Output the (X, Y) coordinate of the center of the cell containing the given text.  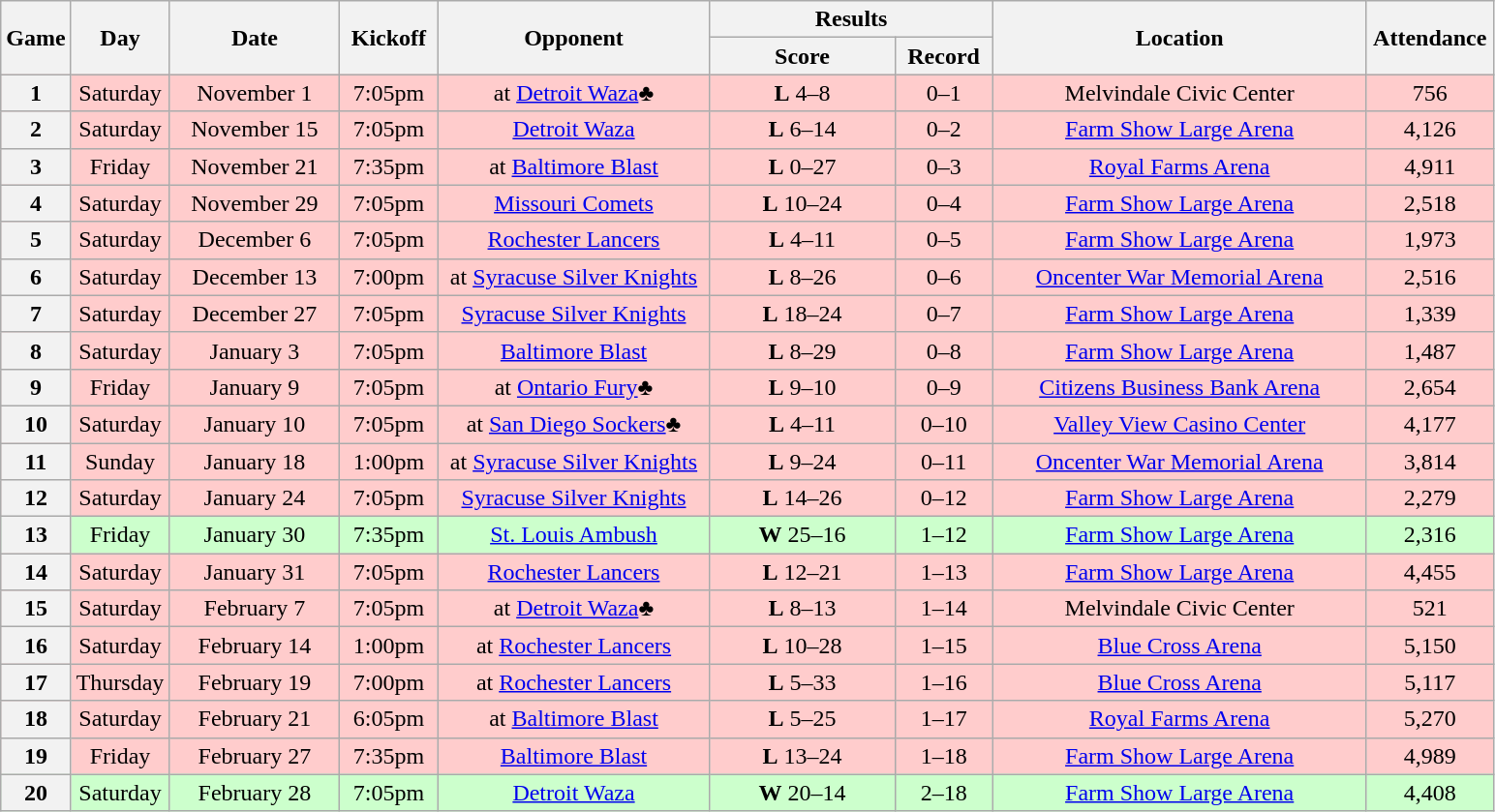
4,455 (1429, 572)
0–1 (943, 93)
4,989 (1429, 756)
0–2 (943, 130)
November 15 (255, 130)
L 6–14 (802, 130)
Location (1179, 38)
L 12–21 (802, 572)
L 9–24 (802, 462)
1–13 (943, 572)
16 (36, 646)
November 21 (255, 166)
9 (36, 387)
February 21 (255, 719)
L 8–29 (802, 350)
Valley View Casino Center (1179, 424)
11 (36, 462)
January 9 (255, 387)
15 (36, 609)
5,150 (1429, 646)
Score (802, 56)
Date (255, 38)
5 (36, 240)
L 4–8 (802, 93)
2,316 (1429, 535)
at Ontario Fury♣ (573, 387)
January 31 (255, 572)
L 8–13 (802, 609)
1,339 (1429, 314)
February 14 (255, 646)
0–5 (943, 240)
3 (36, 166)
0–8 (943, 350)
L 5–25 (802, 719)
1–12 (943, 535)
January 10 (255, 424)
5,270 (1429, 719)
0–12 (943, 498)
Game (36, 38)
521 (1429, 609)
L 0–27 (802, 166)
17 (36, 682)
0–6 (943, 277)
0–9 (943, 387)
2 (36, 130)
1–17 (943, 719)
Results (851, 19)
November 1 (255, 93)
L 10–24 (802, 203)
L 8–26 (802, 277)
14 (36, 572)
3,814 (1429, 462)
1–18 (943, 756)
L 10–28 (802, 646)
Missouri Comets (573, 203)
12 (36, 498)
4 (36, 203)
St. Louis Ambush (573, 535)
20 (36, 793)
January 3 (255, 350)
January 18 (255, 462)
1–14 (943, 609)
Kickoff (389, 38)
10 (36, 424)
2,518 (1429, 203)
November 29 (255, 203)
L 9–10 (802, 387)
1,973 (1429, 240)
2,654 (1429, 387)
January 24 (255, 498)
2–18 (943, 793)
L 14–26 (802, 498)
February 7 (255, 609)
4,911 (1429, 166)
W 20–14 (802, 793)
7 (36, 314)
L 5–33 (802, 682)
1–16 (943, 682)
2,516 (1429, 277)
Sunday (120, 462)
13 (36, 535)
Record (943, 56)
0–4 (943, 203)
18 (36, 719)
Attendance (1429, 38)
0–11 (943, 462)
Opponent (573, 38)
W 25–16 (802, 535)
6:05pm (389, 719)
4,408 (1429, 793)
December 6 (255, 240)
756 (1429, 93)
0–7 (943, 314)
December 13 (255, 277)
Day (120, 38)
February 28 (255, 793)
0–10 (943, 424)
L 18–24 (802, 314)
2,279 (1429, 498)
6 (36, 277)
January 30 (255, 535)
December 27 (255, 314)
Thursday (120, 682)
1 (36, 93)
February 27 (255, 756)
5,117 (1429, 682)
Citizens Business Bank Arena (1179, 387)
0–3 (943, 166)
1,487 (1429, 350)
L 13–24 (802, 756)
8 (36, 350)
at San Diego Sockers♣ (573, 424)
1–15 (943, 646)
4,177 (1429, 424)
19 (36, 756)
February 19 (255, 682)
4,126 (1429, 130)
